Pinpoint the cell where the given text exists, returning its [X, Y] midpoint coordinate. 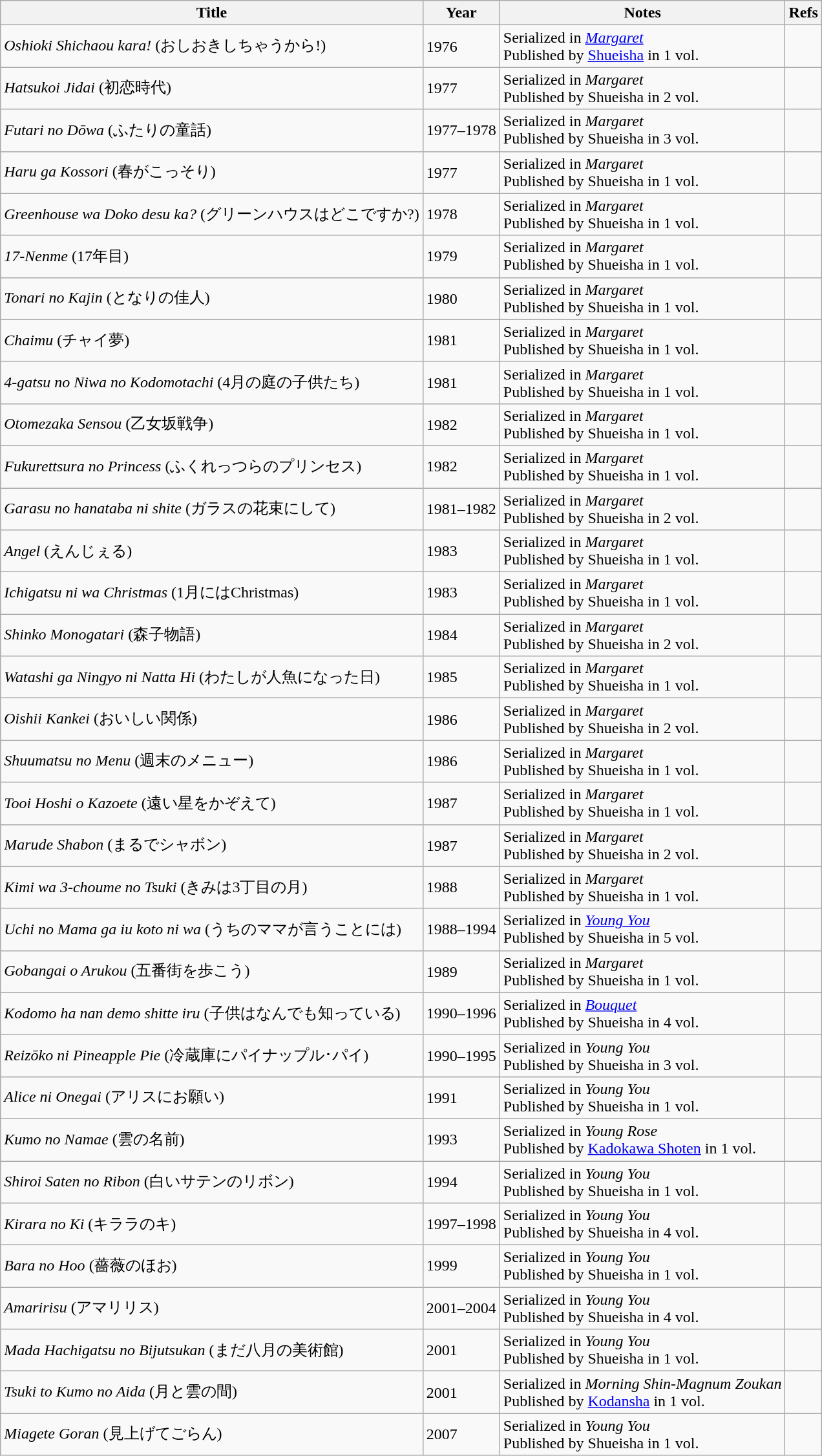
Title [212, 13]
Garasu no hanataba ni shite (ガラスの花束にして) [212, 508]
Kirara no Ki (キララのキ) [212, 1225]
2001–2004 [461, 1309]
Uchi no Mama ga iu koto ni wa (うちのママが言うことには) [212, 930]
1979 [461, 256]
Refs [803, 13]
Haru ga Kossori (春がこっそり) [212, 172]
Serialized in Young YouPublished by Shueisha in 3 vol. [642, 1055]
Gobangai o Arukou (五番街を歩こう) [212, 971]
1988 [461, 887]
Shinko Monogatari (森子物語) [212, 635]
1977–1978 [461, 131]
1980 [461, 299]
Oishii Kankei (おいしい関係) [212, 719]
Mada Hachigatsu no Bijutsukan (まだ八月の美術館) [212, 1350]
Kodomo ha nan demo shitte iru (子供はなんでも知っている) [212, 1014]
Alice ni Onegai (アリスにお願い) [212, 1098]
1989 [461, 971]
Year [461, 13]
Bara no Hoo (薔薇のほお) [212, 1266]
1985 [461, 678]
1978 [461, 215]
1991 [461, 1098]
4-gatsu no Niwa no Kodomotachi (4月の庭の子供たち) [212, 383]
Amaririsu (アマリリス) [212, 1309]
Shiroi Saten no Ribon (白いサテンのリボン) [212, 1182]
Serialized in BouquetPublished by Shueisha in 4 vol. [642, 1014]
1990–1996 [461, 1014]
Serialized in Morning Shin-Magnum ZoukanPublished by Kodansha in 1 vol. [642, 1393]
Hatsukoi Jidai (初恋時代) [212, 88]
Fukurettsura no Princess (ふくれっつらのプリンセス) [212, 467]
1993 [461, 1139]
Notes [642, 13]
1988–1994 [461, 930]
Serialized in MargaretPublished by Shueisha in 3 vol. [642, 131]
1981–1982 [461, 508]
Angel (えんじぇる) [212, 551]
Tooi Hoshi o Kazoete (遠い星をかぞえて) [212, 803]
Reizōko ni Pineapple Pie (冷蔵庫にパイナップル･パイ) [212, 1055]
1984 [461, 635]
Chaimu (チャイ夢) [212, 340]
Tonari no Kajin (となりの佳人) [212, 299]
Ichigatsu ni wa Christmas (1月にはChristmas) [212, 594]
Marude Shabon (まるでシャボン) [212, 846]
1999 [461, 1266]
Watashi ga Ningyo ni Natta Hi (わたしが人魚になった日) [212, 678]
Miagete Goran (見上げてごらん) [212, 1434]
1990–1995 [461, 1055]
Kimi wa 3-choume no Tsuki (きみは3丁目の月) [212, 887]
1994 [461, 1182]
Shuumatsu no Menu (週末のメニュー) [212, 762]
Tsuki to Kumo no Aida (月と雲の間) [212, 1393]
1997–1998 [461, 1225]
Oshioki Shichaou kara! (おしおきしちゃうから!) [212, 47]
2007 [461, 1434]
Serialized in Young RosePublished by Kadokawa Shoten in 1 vol. [642, 1139]
Greenhouse wa Doko desu ka? (グリーンハウスはどこですか?) [212, 215]
Futari no Dōwa (ふたりの童話) [212, 131]
1976 [461, 47]
Kumo no Namae (雲の名前) [212, 1139]
17-Nenme (17年目) [212, 256]
Serialized in Young YouPublished by Shueisha in 5 vol. [642, 930]
Otomezaka Sensou (乙女坂戦争) [212, 424]
